Find where the given text appears and provide that cell's center as (x, y) coordinate. 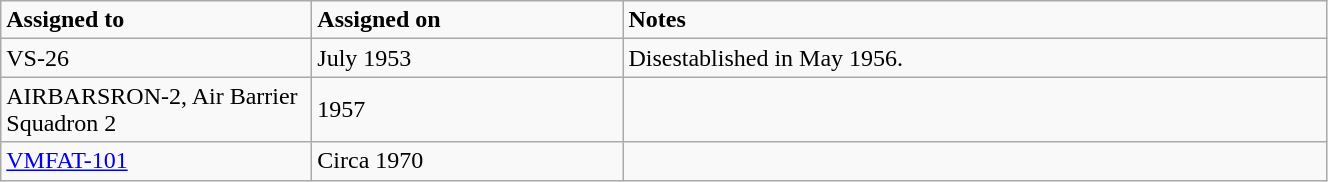
VMFAT-101 (156, 161)
Notes (975, 20)
AIRBARSRON-2, Air Barrier Squadron 2 (156, 110)
July 1953 (468, 58)
Assigned on (468, 20)
Circa 1970 (468, 161)
Disestablished in May 1956. (975, 58)
VS-26 (156, 58)
Assigned to (156, 20)
1957 (468, 110)
